Scan for the cell matching the given text and deliver its [x, y] coordinate at center. 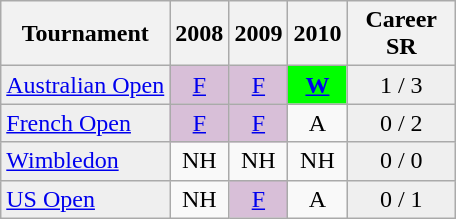
Australian Open [86, 85]
W [318, 85]
0 / 2 [402, 123]
French Open [86, 123]
2008 [200, 34]
2009 [258, 34]
US Open [86, 199]
2010 [318, 34]
1 / 3 [402, 85]
0 / 0 [402, 161]
Career SR [402, 34]
0 / 1 [402, 199]
Wimbledon [86, 161]
Tournament [86, 34]
